Extract the (x, y) coordinate from the center of the cell holding the provided text.  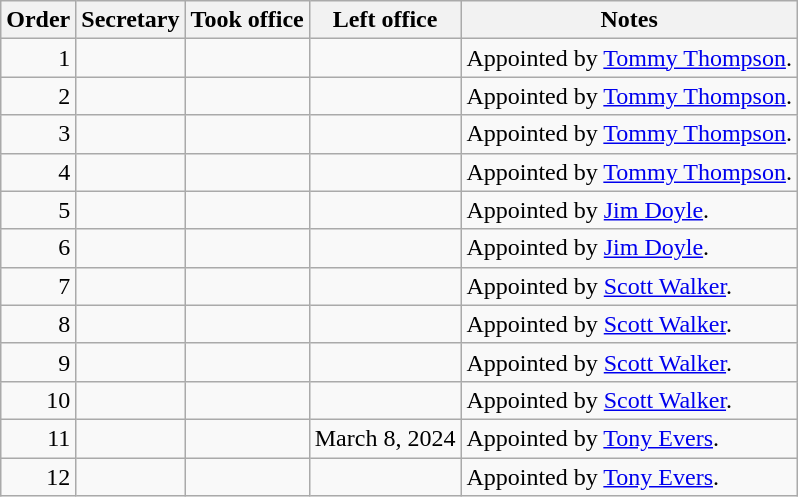
5 (38, 210)
11 (38, 438)
Notes (630, 20)
12 (38, 477)
2 (38, 96)
4 (38, 172)
March 8, 2024 (385, 438)
8 (38, 324)
Secretary (130, 20)
10 (38, 400)
7 (38, 286)
6 (38, 248)
3 (38, 134)
Left office (385, 20)
9 (38, 362)
1 (38, 58)
Order (38, 20)
Took office (247, 20)
